Output the [x, y] coordinate of the center of the cell containing the given text.  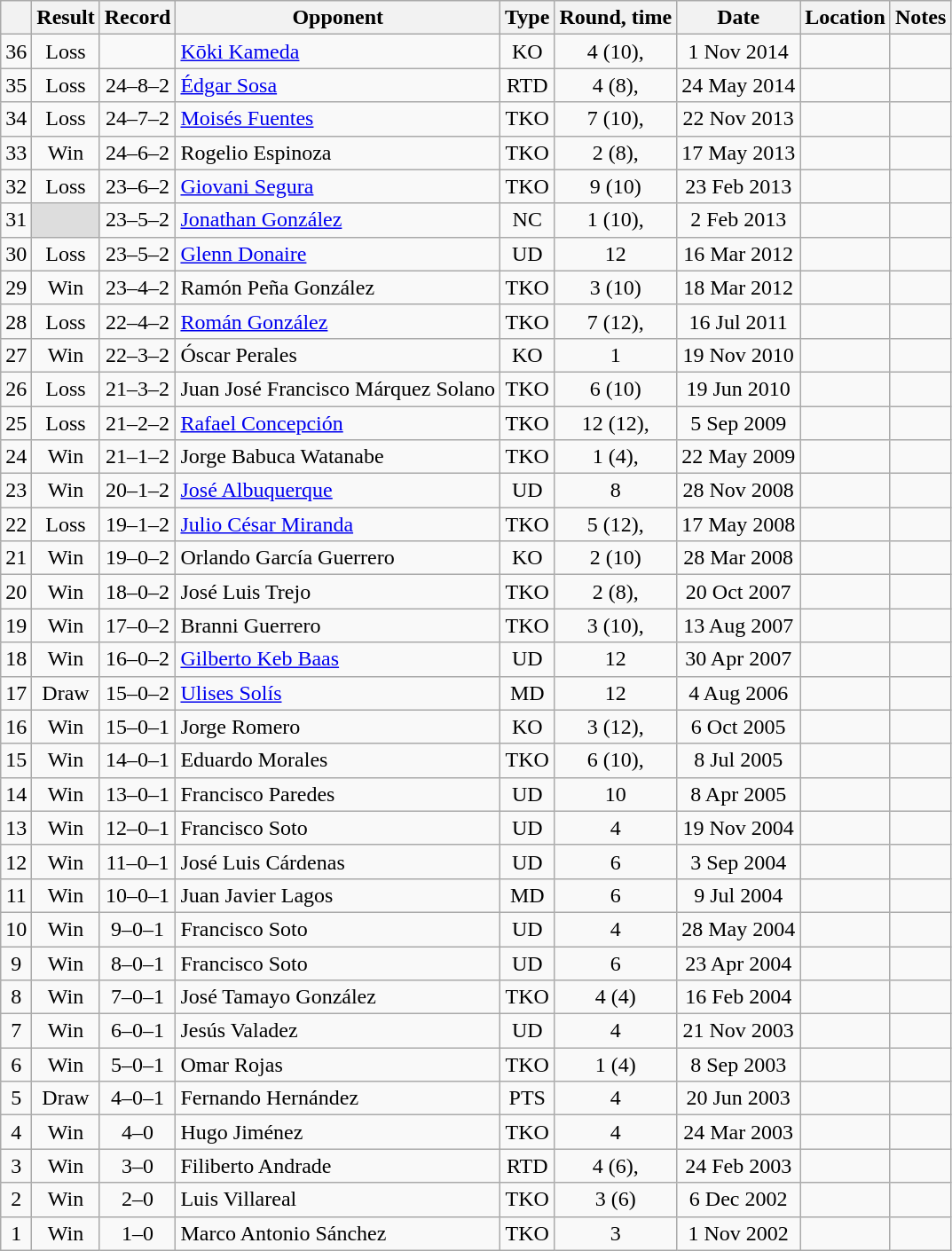
14–0–1 [138, 760]
3 (6) [616, 1200]
4–0 [138, 1132]
24 May 2014 [738, 85]
11–0–1 [138, 862]
4 Aug 2006 [738, 693]
21–3–2 [138, 389]
16 Mar 2012 [738, 254]
6–0–1 [138, 1031]
Filiberto Andrade [338, 1166]
23–4–2 [138, 287]
22–4–2 [138, 321]
19–1–2 [138, 524]
7–0–1 [138, 997]
3 (10), [616, 625]
Opponent [338, 18]
7 [16, 1031]
28 May 2004 [738, 929]
2 [16, 1200]
1 (4) [616, 1065]
30 [16, 254]
31 [16, 220]
30 Apr 2007 [738, 659]
18–0–2 [138, 592]
Jorge Romero [338, 727]
4 (8), [616, 85]
35 [16, 85]
34 [16, 119]
28 Mar 2008 [738, 558]
Kōki Kameda [338, 51]
3–0 [138, 1166]
21 [16, 558]
15 [16, 760]
25 [16, 423]
Result [66, 18]
Notes [920, 18]
33 [16, 153]
16 [16, 727]
13 [16, 828]
NC [527, 220]
22 May 2009 [738, 457]
17 May 2013 [738, 153]
José Luis Trejo [338, 592]
15–0–2 [138, 693]
Jonathan González [338, 220]
5–0–1 [138, 1065]
Giovani Segura [338, 186]
9 [16, 963]
4 (4) [616, 997]
29 [16, 287]
19–0–2 [138, 558]
Juan Javier Lagos [338, 895]
6 Oct 2005 [738, 727]
19 Jun 2010 [738, 389]
21–1–2 [138, 457]
17 [16, 693]
Rafael Concepción [338, 423]
32 [16, 186]
23 Apr 2004 [738, 963]
Round, time [616, 18]
19 [16, 625]
8 Apr 2005 [738, 794]
13–0–1 [138, 794]
15–0–1 [138, 727]
12 (12), [616, 423]
12–0–1 [138, 828]
5 Sep 2009 [738, 423]
16 Feb 2004 [738, 997]
20 Oct 2007 [738, 592]
23 Feb 2013 [738, 186]
16–0–2 [138, 659]
22 Nov 2013 [738, 119]
Fernando Hernández [338, 1098]
14 [16, 794]
21 Nov 2003 [738, 1031]
8 Jul 2005 [738, 760]
6 (10) [616, 389]
23–6–2 [138, 186]
4 (6), [616, 1166]
11 [16, 895]
Orlando García Guerrero [338, 558]
Óscar Perales [338, 355]
27 [16, 355]
36 [16, 51]
Date [738, 18]
2 (10) [616, 558]
Jorge Babuca Watanabe [338, 457]
24–6–2 [138, 153]
3 Sep 2004 [738, 862]
7 (12), [616, 321]
6 (10), [616, 760]
7 (10), [616, 119]
Eduardo Morales [338, 760]
Édgar Sosa [338, 85]
18 Mar 2012 [738, 287]
17–0–2 [138, 625]
10–0–1 [138, 895]
24 Mar 2003 [738, 1132]
24 Feb 2003 [738, 1166]
Julio César Miranda [338, 524]
Hugo Jiménez [338, 1132]
Ramón Peña González [338, 287]
9 Jul 2004 [738, 895]
20 [16, 592]
Gilberto Keb Baas [338, 659]
8–0–1 [138, 963]
24–7–2 [138, 119]
4–0–1 [138, 1098]
19 Nov 2010 [738, 355]
3 (10) [616, 287]
2 Feb 2013 [738, 220]
Ulises Solís [338, 693]
1 (10), [616, 220]
1 Nov 2014 [738, 51]
22–3–2 [138, 355]
2–0 [138, 1200]
Moisés Fuentes [338, 119]
Román González [338, 321]
20 Jun 2003 [738, 1098]
Location [846, 18]
13 Aug 2007 [738, 625]
José Albuquerque [338, 491]
26 [16, 389]
Juan José Francisco Márquez Solano [338, 389]
6 Dec 2002 [738, 1200]
17 May 2008 [738, 524]
5 (12), [616, 524]
28 [16, 321]
Glenn Donaire [338, 254]
28 Nov 2008 [738, 491]
3 (12), [616, 727]
4 (10), [616, 51]
21–2–2 [138, 423]
20–1–2 [138, 491]
Rogelio Espinoza [338, 153]
Jesús Valadez [338, 1031]
Francisco Paredes [338, 794]
1 Nov 2002 [738, 1233]
24–8–2 [138, 85]
24 [16, 457]
Branni Guerrero [338, 625]
18 [16, 659]
José Luis Cárdenas [338, 862]
Luis Villareal [338, 1200]
PTS [527, 1098]
5 [16, 1098]
Omar Rojas [338, 1065]
19 Nov 2004 [738, 828]
23 [16, 491]
Type [527, 18]
9–0–1 [138, 929]
Record [138, 18]
José Tamayo González [338, 997]
1–0 [138, 1233]
9 (10) [616, 186]
Marco Antonio Sánchez [338, 1233]
8 Sep 2003 [738, 1065]
16 Jul 2011 [738, 321]
1 (4), [616, 457]
22 [16, 524]
